Extract the (X, Y) coordinate from the center of the cell holding the provided text.  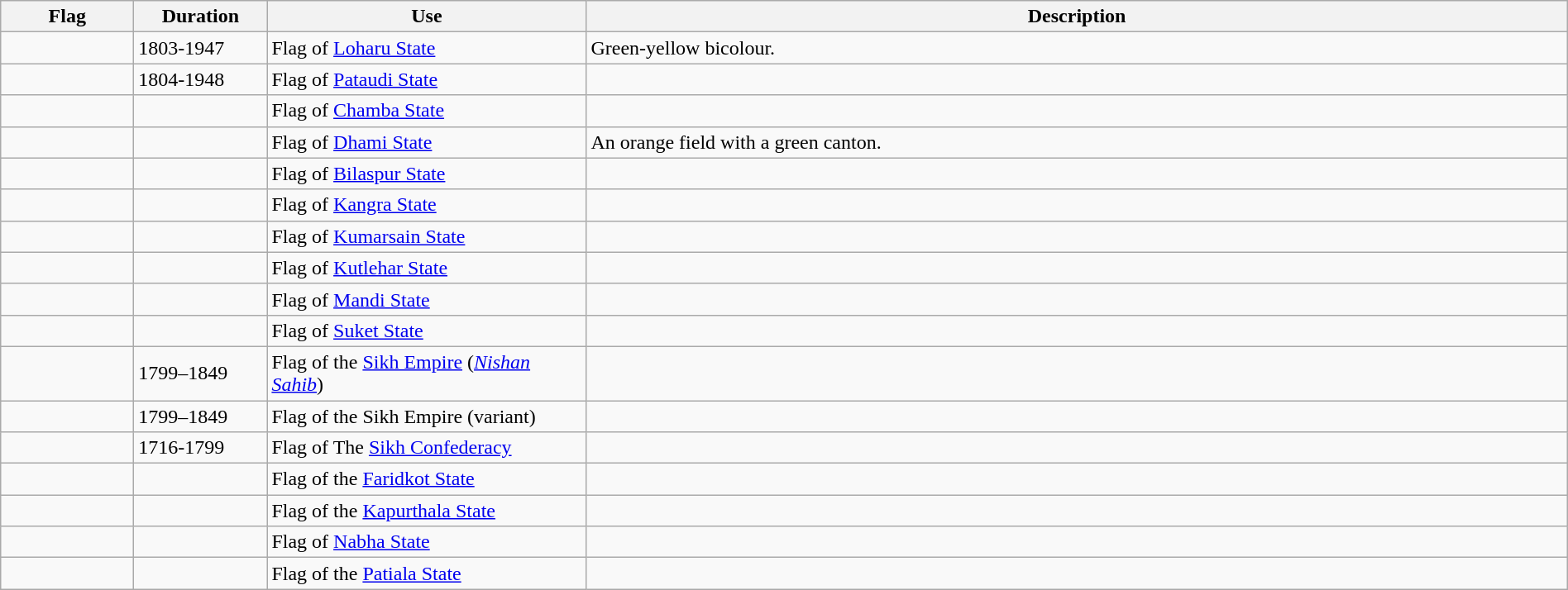
Flag of Dhami State (427, 142)
1804-1948 (200, 79)
Flag of Mandi State (427, 299)
Use (427, 17)
Flag of Loharu State (427, 48)
1716-1799 (200, 448)
Flag of Nabha State (427, 542)
Duration (200, 17)
Flag of Bilaspur State (427, 174)
Flag of the Faridkot State (427, 479)
An orange field with a green canton. (1077, 142)
Flag of Suket State (427, 331)
Green-yellow bicolour. (1077, 48)
Flag of the Kapurthala State (427, 511)
Flag of Chamba State (427, 111)
Flag of the Sikh Empire (Nishan Sahib) (427, 374)
Description (1077, 17)
Flag of Kangra State (427, 205)
Flag of Pataudi State (427, 79)
Flag of Kumarsain State (427, 236)
1803-1947 (200, 48)
Flag of the Sikh Empire (variant) (427, 416)
Flag of the Patiala State (427, 573)
Flag (68, 17)
Flag of The Sikh Confederacy (427, 448)
Flag of Kutlehar State (427, 268)
